Output the (X, Y) coordinate of the center of the cell containing the given text.  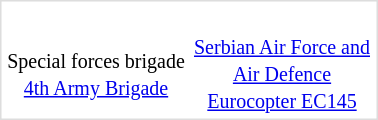
Special forces brigade4th Army Brigade (96, 60)
Serbian Air Force and Air DefenceEurocopter EC145 (282, 60)
